Pinpoint the cell where the given text exists, returning its (X, Y) midpoint coordinate. 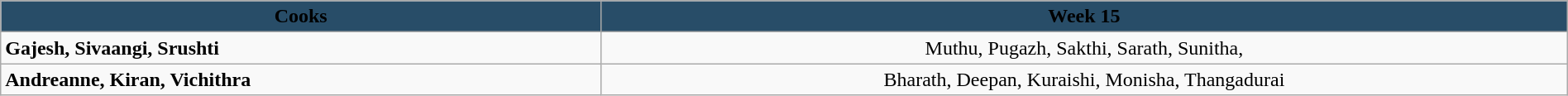
Andreanne, Kiran, Vichithra (301, 79)
Muthu, Pugazh, Sakthi, Sarath, Sunitha, (1085, 48)
Week 15 (1085, 17)
Bharath, Deepan, Kuraishi, Monisha, Thangadurai (1085, 79)
Gajesh, Sivaangi, Srushti (301, 48)
Cooks (301, 17)
